Return [x, y] of the center of cell containing provided text 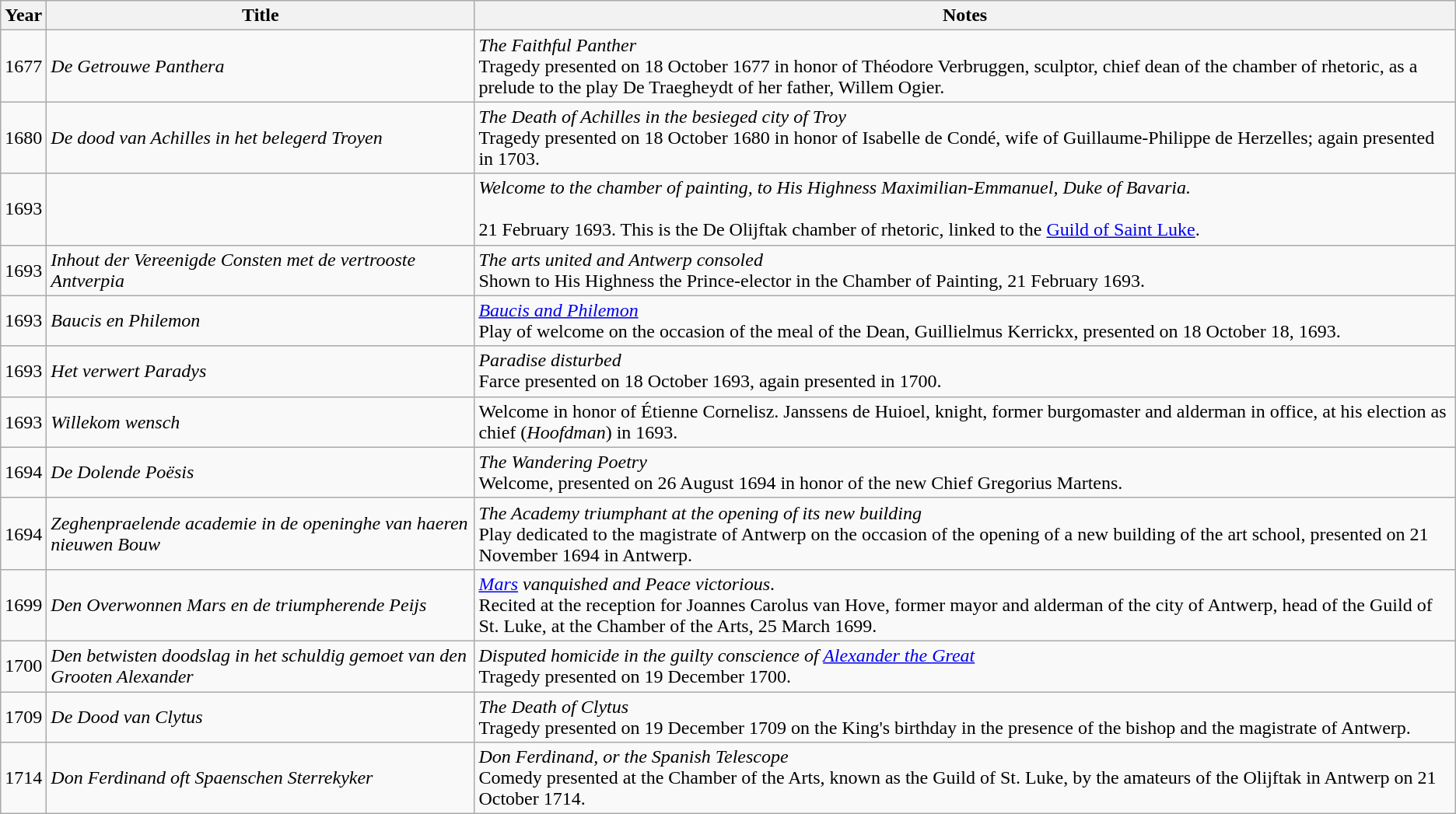
Den betwisten doodslag in het schuldig gemoet van den Grooten Alexander [261, 666]
1709 [23, 717]
Paradise disturbedFarce presented on 18 October 1693, again presented in 1700. [964, 372]
Disputed homicide in the guilty conscience of Alexander the GreatTragedy presented on 19 December 1700. [964, 666]
Het verwert Paradys [261, 372]
Den Overwonnen Mars en de triumpherende Peijs [261, 605]
Baucis and PhilemonPlay of welcome on the occasion of the meal of the Dean, Guillielmus Kerrickx, presented on 18 October 18, 1693. [964, 320]
De dood van Achilles in het belegerd Troyen [261, 138]
Year [23, 16]
The arts united and Antwerp consoledShown to His Highness the Prince-elector in the Chamber of Painting, 21 February 1693. [964, 271]
Baucis en Philemon [261, 320]
1677 [23, 66]
1700 [23, 666]
Zeghenpraelende academie in de openinghe van haeren nieuwen Bouw [261, 533]
1699 [23, 605]
De Dolende Poësis [261, 473]
The Death of ClytusTragedy presented on 19 December 1709 on the King's birthday in the presence of the bishop and the magistrate of Antwerp. [964, 717]
De Dood van Clytus [261, 717]
Willekom wensch [261, 421]
De Getrouwe Panthera [261, 66]
Notes [964, 16]
1714 [23, 778]
Don Ferdinand oft Spaenschen Sterrekyker [261, 778]
Title [261, 16]
The Wandering PoetryWelcome, presented on 26 August 1694 in honor of the new Chief Gregorius Martens. [964, 473]
1680 [23, 138]
Inhout der Vereenigde Consten met de vertrooste Antverpia [261, 271]
